Locate the cell with the specified text and output its [x, y] center coordinate. 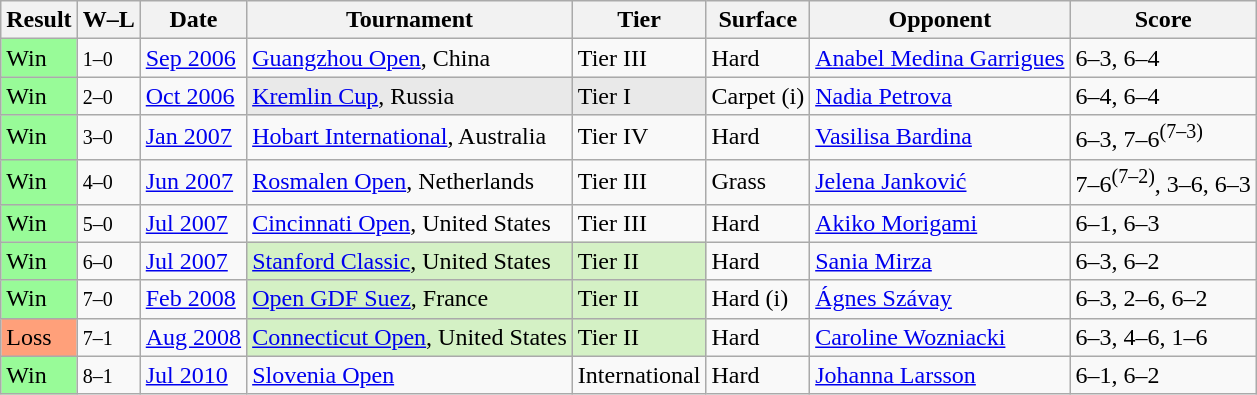
Jun 2007 [193, 182]
Result [39, 20]
Oct 2006 [193, 96]
Tier [639, 20]
Akiko Morigami [940, 223]
Anabel Medina Garrigues [940, 58]
Kremlin Cup, Russia [410, 96]
Stanford Classic, United States [410, 261]
7–6(7–2), 3–6, 6–3 [1163, 182]
6–3, 4–6, 1–6 [1163, 337]
1–0 [108, 58]
Sania Mirza [940, 261]
Johanna Larsson [940, 375]
Tier IV [639, 138]
Hobart International, Australia [410, 138]
Open GDF Suez, France [410, 299]
Vasilisa Bardina [940, 138]
6–1, 6–2 [1163, 375]
International [639, 375]
Aug 2008 [193, 337]
Surface [758, 20]
Ágnes Szávay [940, 299]
Rosmalen Open, Netherlands [410, 182]
6–3, 7–6(7–3) [1163, 138]
Jan 2007 [193, 138]
Hard (i) [758, 299]
6–4, 6–4 [1163, 96]
7–1 [108, 337]
Jul 2010 [193, 375]
Cincinnati Open, United States [410, 223]
Guangzhou Open, China [410, 58]
6–1, 6–3 [1163, 223]
Carpet (i) [758, 96]
8–1 [108, 375]
6–0 [108, 261]
Date [193, 20]
W–L [108, 20]
6–3, 2–6, 6–2 [1163, 299]
5–0 [108, 223]
Nadia Petrova [940, 96]
2–0 [108, 96]
Opponent [940, 20]
3–0 [108, 138]
Score [1163, 20]
Tier I [639, 96]
6–3, 6–4 [1163, 58]
Sep 2006 [193, 58]
Tournament [410, 20]
Connecticut Open, United States [410, 337]
7–0 [108, 299]
Feb 2008 [193, 299]
4–0 [108, 182]
Grass [758, 182]
Jelena Janković [940, 182]
Caroline Wozniacki [940, 337]
6–3, 6–2 [1163, 261]
Loss [39, 337]
Slovenia Open [410, 375]
